Return the (X, Y) coordinate for the center point of the cell that contains the specified text.  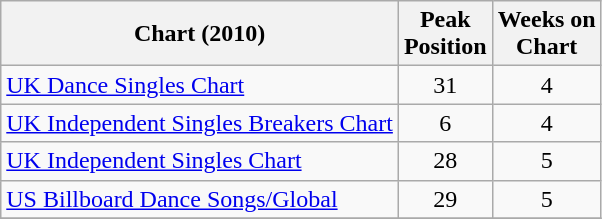
PeakPosition (445, 34)
6 (445, 123)
28 (445, 161)
29 (445, 199)
UK Independent Singles Breakers Chart (200, 123)
31 (445, 85)
Weeks onChart (546, 34)
Chart (2010) (200, 34)
US Billboard Dance Songs/Global (200, 199)
UK Dance Singles Chart (200, 85)
UK Independent Singles Chart (200, 161)
